Detect which cell encompasses the target text, then output its [x, y] center coordinate. 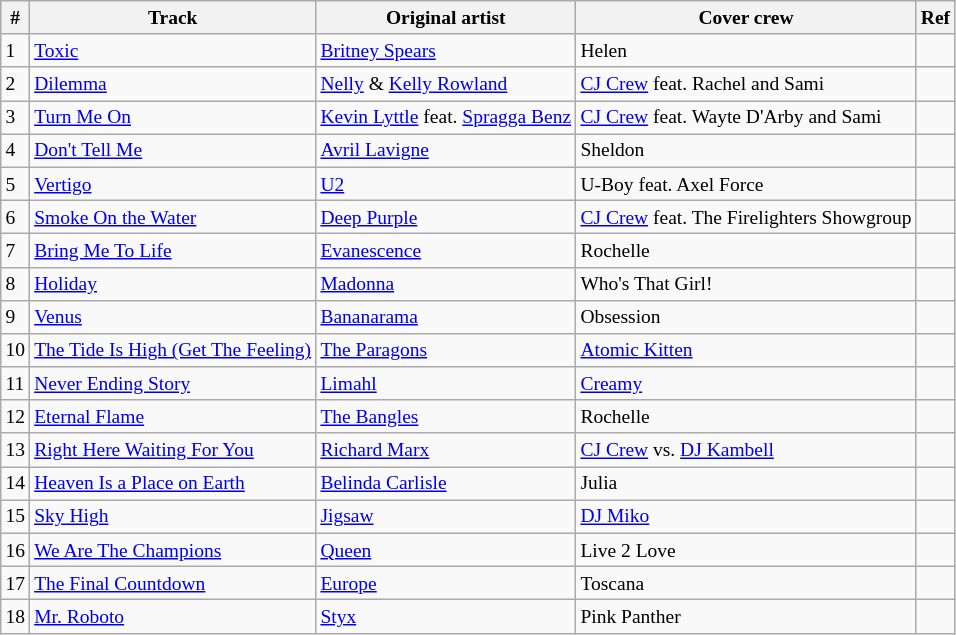
4 [16, 150]
CJ Crew feat. Rachel and Sami [746, 84]
Helen [746, 50]
Sky High [173, 516]
Mr. Roboto [173, 616]
17 [16, 584]
Live 2 Love [746, 550]
Bring Me To Life [173, 250]
Cover crew [746, 18]
The Bangles [446, 416]
CJ Crew vs. DJ Kambell [746, 450]
Europe [446, 584]
The Paragons [446, 350]
Ref [936, 18]
14 [16, 484]
Venus [173, 316]
Queen [446, 550]
Richard Marx [446, 450]
Don't Tell Me [173, 150]
18 [16, 616]
5 [16, 184]
# [16, 18]
U2 [446, 184]
Holiday [173, 284]
12 [16, 416]
Eternal Flame [173, 416]
Deep Purple [446, 216]
Track [173, 18]
2 [16, 84]
CJ Crew feat. Wayte D'Arby and Sami [746, 118]
1 [16, 50]
Original artist [446, 18]
15 [16, 516]
10 [16, 350]
Atomic Kitten [746, 350]
DJ Miko [746, 516]
Toxic [173, 50]
We Are The Champions [173, 550]
U-Boy feat. Axel Force [746, 184]
8 [16, 284]
Madonna [446, 284]
Toscana [746, 584]
Dilemma [173, 84]
Sheldon [746, 150]
16 [16, 550]
Limahl [446, 384]
Smoke On the Water [173, 216]
Nelly & Kelly Rowland [446, 84]
Jigsaw [446, 516]
13 [16, 450]
Belinda Carlisle [446, 484]
Turn Me On [173, 118]
11 [16, 384]
Obsession [746, 316]
Pink Panther [746, 616]
Vertigo [173, 184]
CJ Crew feat. The Firelighters Showgroup [746, 216]
Never Ending Story [173, 384]
Styx [446, 616]
Britney Spears [446, 50]
The Tide Is High (Get The Feeling) [173, 350]
Who's That Girl! [746, 284]
Creamy [746, 384]
Evanescence [446, 250]
6 [16, 216]
Heaven Is a Place on Earth [173, 484]
The Final Countdown [173, 584]
Right Here Waiting For You [173, 450]
Avril Lavigne [446, 150]
Julia [746, 484]
7 [16, 250]
Bananarama [446, 316]
9 [16, 316]
Kevin Lyttle feat. Spragga Benz [446, 118]
3 [16, 118]
